Detect which cell encompasses the target text, then output its (X, Y) center coordinate. 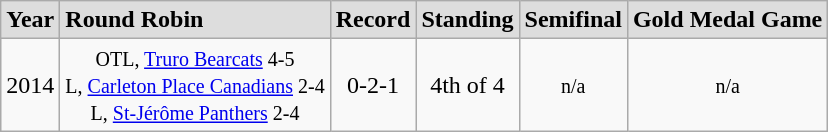
0-2-1 (373, 85)
4th of 4 (468, 85)
Record (373, 20)
Round Robin (195, 20)
OTL, Truro Bearcats 4-5L, Carleton Place Canadians 2-4L, St-Jérôme Panthers 2-4 (195, 85)
2014 (30, 85)
Semifinal (573, 20)
Gold Medal Game (727, 20)
Standing (468, 20)
Year (30, 20)
